Search for the cell housing the specified text and yield its (X, Y) center coordinate. 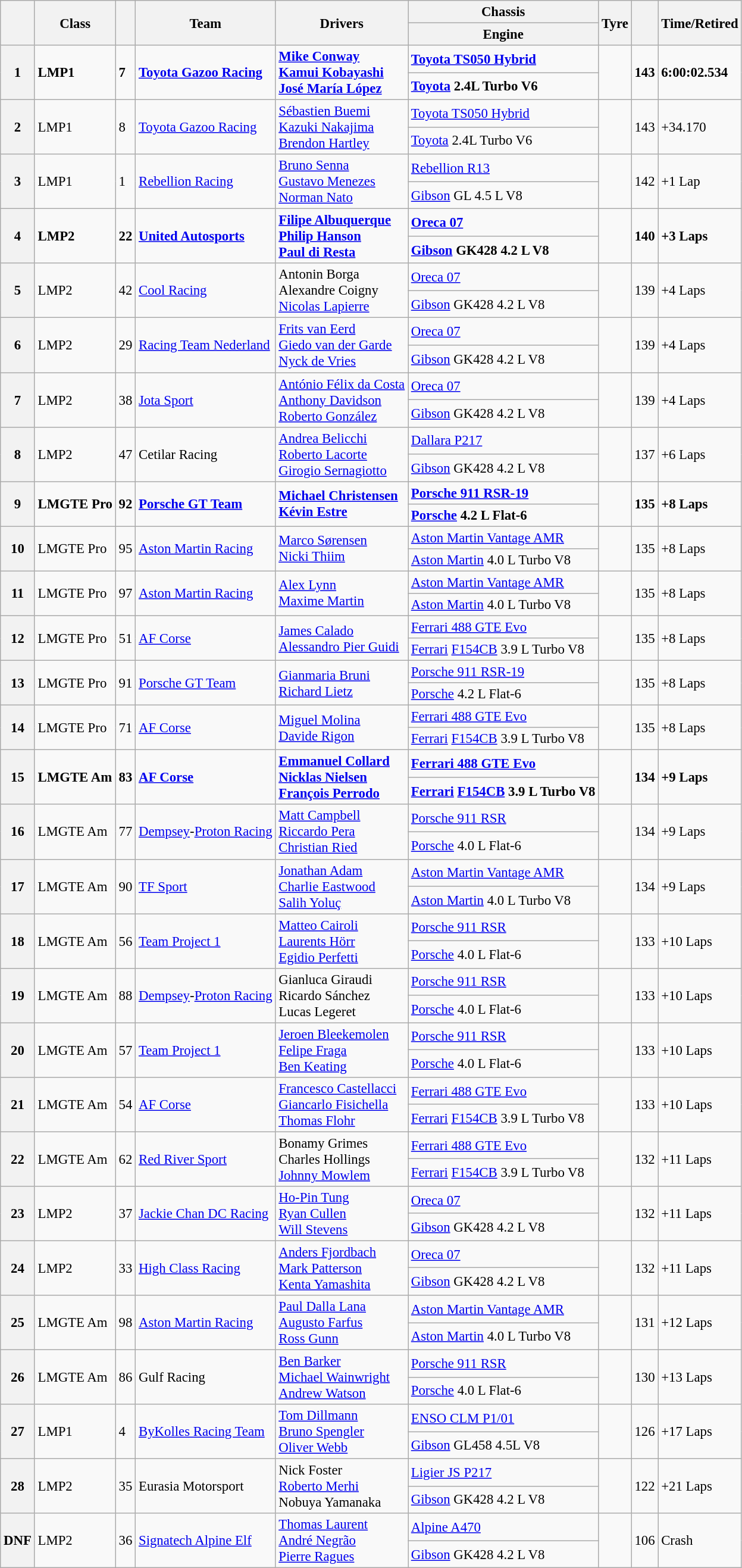
91 (125, 683)
Jeroen Bleekemolen Felipe Fraga Ben Keating (342, 1050)
88 (125, 995)
3 (18, 182)
6 (18, 345)
57 (125, 1050)
+6 Laps (700, 454)
Andrea Belicchi Roberto Lacorte Girogio Sernagiotto (342, 454)
Rebellion R13 (503, 168)
James Calado Alessandro Pier Guidi (342, 638)
92 (125, 504)
Tom Dillmann Bruno Spengler Oliver Webb (342, 1432)
37 (125, 1214)
142 (645, 182)
71 (125, 727)
Racing Team Nederland (206, 345)
33 (125, 1268)
ENSO CLM P1/01 (503, 1418)
Paul Dalla Lana Augusto Farfus Ross Gunn (342, 1323)
Jackie Chan DC Racing (206, 1214)
131 (645, 1323)
United Autosports (206, 236)
Dallara P217 (503, 441)
16 (18, 832)
12 (18, 638)
TF Sport (206, 886)
Miguel Molina Davide Rigon (342, 727)
95 (125, 549)
Time/Retired (700, 23)
Gulf Racing (206, 1378)
5 (18, 291)
106 (645, 1541)
Francesco Castellacci Giancarlo Fisichella Thomas Flohr (342, 1105)
Frits van Eerd Giedo van der Garde Nyck de Vries (342, 345)
Mike Conway Kamui Kobayashi José María López (342, 73)
Ligier JS P217 (503, 1473)
Jonathan Adam Charlie Eastwood Salih Yoluç (342, 886)
Alpine A470 (503, 1527)
Bonamy Grimes Charles Hollings Johnny Mowlem (342, 1159)
Gianmaria Bruni Richard Lietz (342, 683)
13 (18, 683)
Drivers (342, 23)
27 (18, 1432)
25 (18, 1323)
47 (125, 454)
11 (18, 593)
Rebellion Racing (206, 182)
Bruno Senna Gustavo Menezes Norman Nato (342, 182)
18 (18, 941)
Antonin Borga Alexandre Coigny Nicolas Lapierre (342, 291)
20 (18, 1050)
Filipe Albuquerque Philip Hanson Paul di Resta (342, 236)
62 (125, 1159)
Jota Sport (206, 400)
Crash (700, 1541)
2 (18, 127)
42 (125, 291)
Anders Fjordbach Mark Patterson Kenta Yamashita (342, 1268)
24 (18, 1268)
77 (125, 832)
98 (125, 1323)
Class (75, 23)
+1 Lap (700, 182)
10 (18, 549)
Chassis (503, 12)
Signatech Alpine Elf (206, 1541)
51 (125, 638)
DNF (18, 1541)
Cetilar Racing (206, 454)
97 (125, 593)
Ben Barker Michael Wainwright Andrew Watson (342, 1378)
Cool Racing (206, 291)
56 (125, 941)
19 (18, 995)
Matt Campbell Riccardo Pera Christian Ried (342, 832)
6:00:02.534 (700, 73)
+17 Laps (700, 1432)
130 (645, 1378)
Thomas Laurent André Negrão Pierre Ragues (342, 1541)
90 (125, 886)
+12 Laps (700, 1323)
High Class Racing (206, 1268)
17 (18, 886)
ByKolles Racing Team (206, 1432)
9 (18, 504)
26 (18, 1378)
Engine (503, 35)
Gibson GL458 4.5L V8 (503, 1445)
Sébastien Buemi Kazuki Nakajima Brendon Hartley (342, 127)
28 (18, 1486)
Tyre (615, 23)
Eurasia Motorsport (206, 1486)
15 (18, 777)
+3 Laps (700, 236)
Matteo Cairoli Laurents Hörr Egidio Perfetti (342, 941)
21 (18, 1105)
126 (645, 1432)
23 (18, 1214)
14 (18, 727)
38 (125, 400)
+13 Laps (700, 1378)
54 (125, 1105)
122 (645, 1486)
Marco Sørensen Nicki Thiim (342, 549)
+34.170 (700, 127)
Gibson GL 4.5 L V8 (503, 195)
António Félix da Costa Anthony Davidson Roberto González (342, 400)
35 (125, 1486)
Red River Sport (206, 1159)
Emmanuel Collard Nicklas Nielsen François Perrodo (342, 777)
86 (125, 1378)
Michael Christensen Kévin Estre (342, 504)
140 (645, 236)
Gianluca Giraudi Ricardo Sánchez Lucas Legeret (342, 995)
Nick Foster Roberto Merhi Nobuya Yamanaka (342, 1486)
Team (206, 23)
Ho-Pin Tung Ryan Cullen Will Stevens (342, 1214)
83 (125, 777)
36 (125, 1541)
Alex Lynn Maxime Martin (342, 593)
29 (125, 345)
137 (645, 454)
+21 Laps (700, 1486)
